Return the [x, y] coordinate for the center point of the cell that contains the specified text.  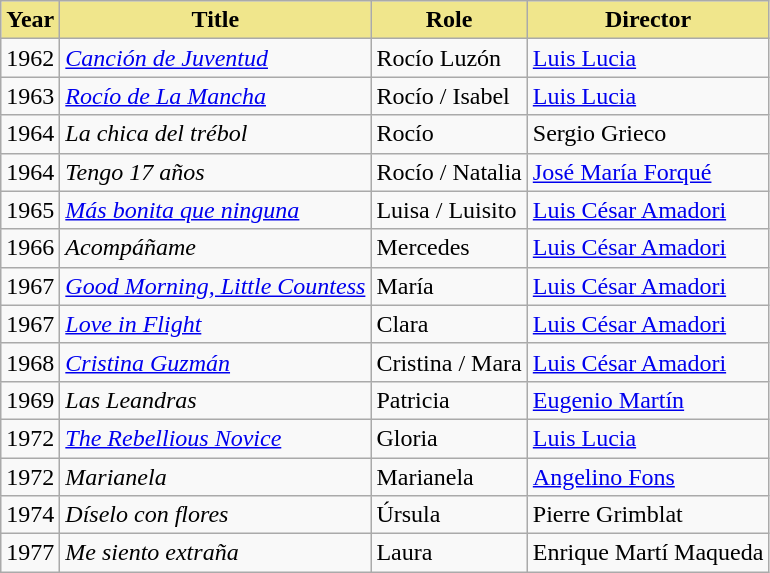
Me siento extraña [216, 553]
Rocío / Natalia [449, 172]
The Rebellious Novice [216, 438]
Eugenio Martín [648, 400]
Clara [449, 324]
Love in Flight [216, 324]
1977 [30, 553]
1968 [30, 362]
La chica del trébol [216, 134]
María [449, 286]
Tengo 17 años [216, 172]
1966 [30, 248]
1969 [30, 400]
Enrique Martí Maqueda [648, 553]
Rocío [449, 134]
Mercedes [449, 248]
Role [449, 20]
Gloria [449, 438]
Rocío / Isabel [449, 96]
Rocío Luzón [449, 58]
Luisa / Luisito [449, 210]
Laura [449, 553]
1962 [30, 58]
Pierre Grimblat [648, 515]
Good Morning, Little Countess [216, 286]
Más bonita que ninguna [216, 210]
Title [216, 20]
Angelino Fons [648, 477]
José María Forqué [648, 172]
Year [30, 20]
Acompáñame [216, 248]
Canción de Juventud [216, 58]
Díselo con flores [216, 515]
Úrsula [449, 515]
1963 [30, 96]
1965 [30, 210]
Cristina Guzmán [216, 362]
Las Leandras [216, 400]
Patricia [449, 400]
Sergio Grieco [648, 134]
Director [648, 20]
Rocío de La Mancha [216, 96]
Cristina / Mara [449, 362]
1974 [30, 515]
